Return (X, Y) of the center of cell containing provided text 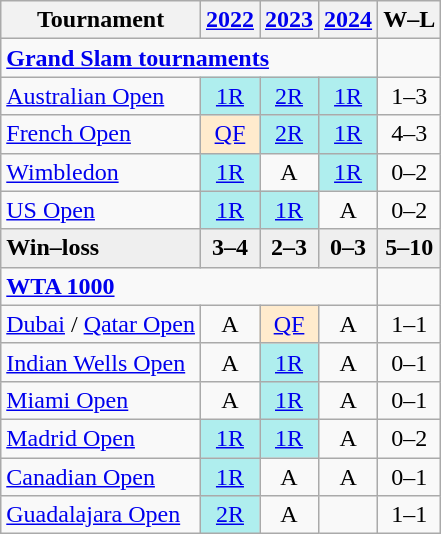
Grand Slam tournaments (190, 58)
Win–loss (101, 248)
Madrid Open (101, 438)
0–3 (348, 248)
Miami Open (101, 400)
Dubai / Qatar Open (101, 324)
2024 (348, 20)
Australian Open (101, 96)
1–3 (410, 96)
WTA 1000 (190, 286)
2023 (290, 20)
Canadian Open (101, 477)
3–4 (230, 248)
5–10 (410, 248)
French Open (101, 134)
Guadalajara Open (101, 515)
W–L (410, 20)
4–3 (410, 134)
US Open (101, 210)
Tournament (101, 20)
Indian Wells Open (101, 362)
2–3 (290, 248)
Wimbledon (101, 172)
2022 (230, 20)
